Provide the [X, Y] coordinate of the cell's center where the given text is located.  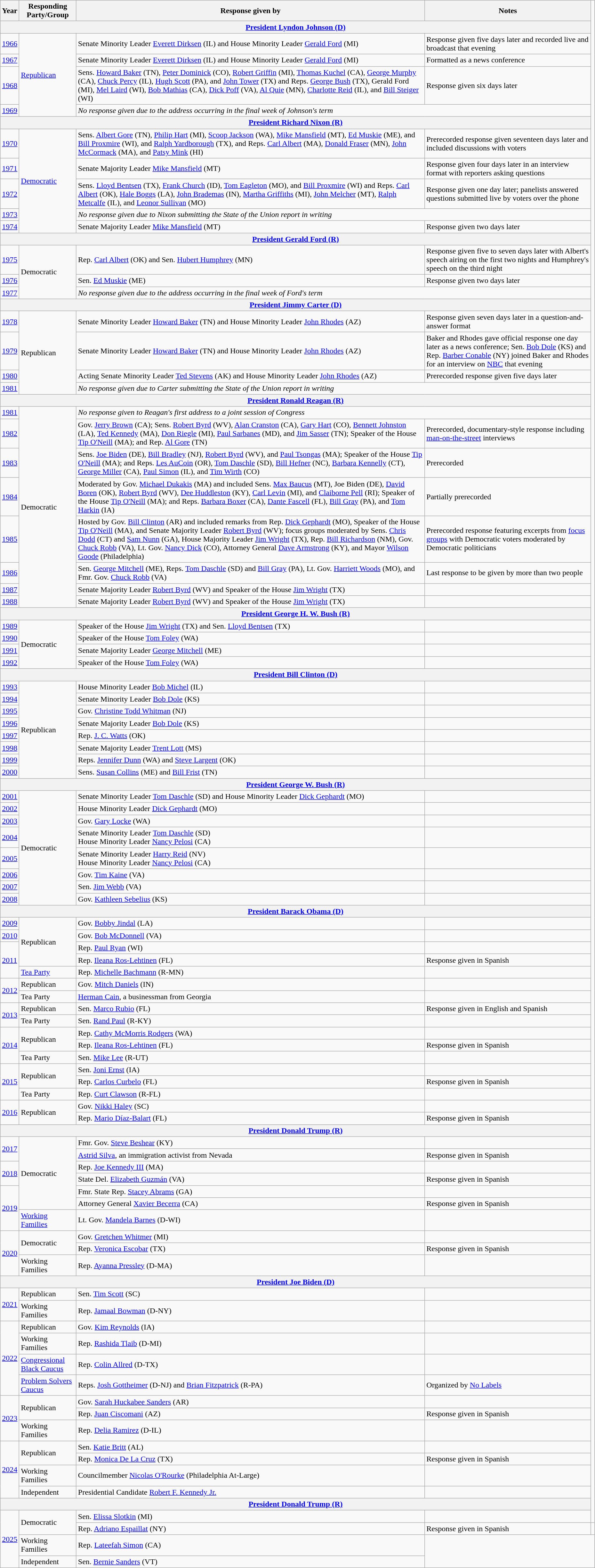
Rep. Rashida Tlaib (D-MI) [250, 1344]
Rep. Paul Ryan (WI) [250, 948]
Sen. Katie Britt (AL) [250, 1447]
Problem Solvers Caucus [48, 1385]
1990 [10, 638]
2021 [10, 1305]
Senate Majority Leader George Mitchell (ME) [250, 650]
2017 [10, 1149]
Gov. Gretchen Whitmer (MI) [250, 1237]
2024 [10, 1470]
Acting Senate Minority Leader Ted Stevens (AK) and House Minority Leader John Rhodes (AZ) [250, 376]
President Bill Clinton (D) [296, 675]
2001 [10, 797]
Rep. Cathy McMorris Rodgers (WA) [250, 1033]
Sen. George Mitchell (ME), Reps. Tom Daschle (SD) and Bill Gray (PA), Lt. Gov. Harriett Woods (MO), and Fmr. Gov. Chuck Robb (VA) [250, 573]
Rep. Juan Ciscomani (AZ) [250, 1414]
1994 [10, 699]
Rep. Veronica Escobar (TX) [250, 1249]
Prerecorded [508, 463]
Rep. Carl Albert (OK) and Sen. Hubert Humphrey (MN) [250, 260]
Rep. Mario Díaz-Balart (FL) [250, 1118]
Prerecorded response given five days later [508, 376]
2022 [10, 1358]
Gov. Kathleen Sebelius (KS) [250, 899]
Rep. Ayanna Pressley (D-MA) [250, 1266]
President Lyndon Johnson (D) [296, 27]
2012 [10, 990]
Sen. Tim Scott (SC) [250, 1294]
Rep. Curt Clawson (R-FL) [250, 1094]
2007 [10, 887]
1978 [10, 321]
Organized by No Labels [508, 1385]
Senate Minority Leader Harry Reid (NV)House Minority Leader Nancy Pelosi (CA) [250, 858]
Gov. Bob McDonnell (VA) [250, 936]
Rep. Lateefah Simon (CA) [250, 1545]
Fmr. State Rep. Stacey Abrams (GA) [250, 1192]
Lt. Gov. Mandela Barnes (D-WI) [250, 1220]
2023 [10, 1418]
Gov. Nikki Haley (SC) [250, 1106]
Senate Majority Leader Trent Lott (MS) [250, 748]
Rep. Delia Ramirez (D-IL) [250, 1430]
1982 [10, 433]
2013 [10, 1015]
2018 [10, 1173]
Sen. Ed Muskie (ME) [250, 281]
2008 [10, 899]
Rep. Adriano Espaillat (NY) [250, 1529]
House Minority Leader Bob Michel (IL) [250, 687]
President Gerald Ford (R) [296, 239]
1971 [10, 168]
Sen. Joni Ernst (IA) [250, 1070]
Notes [508, 11]
2014 [10, 1045]
Partially prerecorded [508, 497]
Response given five to seven days later with Albert's speech airing on the first two nights and Humphrey's speech on the third night [508, 260]
Sen. Rand Paul (R-KY) [250, 1021]
1988 [10, 602]
Herman Cain, a businessman from Georgia [250, 996]
No response given due to Nixon submitting the State of the Union report in writing [334, 214]
Gov. Gary Locke (WA) [250, 821]
President George W. Bush (R) [296, 784]
Response given five days later and recorded live and broadcast that evening [508, 44]
1993 [10, 687]
1966 [10, 44]
House Minority Leader Dick Gephardt (MO) [250, 809]
Response given in English and Spanish [508, 1009]
2016 [10, 1112]
Presidential Candidate Robert F. Kennedy Jr. [250, 1492]
Reps. Josh Gottheimer (D-NJ) and Brian Fitzpatrick (R-PA) [250, 1385]
1996 [10, 723]
Last response to be given by more than two people [508, 573]
Rep. Jamaal Bowman (D-NY) [250, 1310]
Response given six days later [508, 85]
No response given to Reagan's first address to a joint session of Congress [334, 413]
2020 [10, 1253]
Gov. Mitch Daniels (IN) [250, 984]
Senate Majority Leader Bob Dole (KS) [250, 723]
2015 [10, 1082]
Rep. Colin Allred (D-TX) [250, 1364]
Senate Minority Leader Bob Dole (KS) [250, 699]
1967 [10, 60]
No response given due to the address occurring in the final week of Ford's term [334, 293]
Gov. Christine Todd Whitman (NJ) [250, 711]
1983 [10, 463]
1974 [10, 227]
2005 [10, 858]
1991 [10, 650]
Sen. Elissa Slotkin (MI) [250, 1516]
Fmr. Gov. Steve Beshear (KY) [250, 1143]
1972 [10, 194]
1979 [10, 351]
1987 [10, 589]
1980 [10, 376]
1975 [10, 260]
Gov. Sarah Huckabee Sanders (AR) [250, 1402]
President Ronald Reagan (R) [296, 400]
1998 [10, 748]
Responding Party/Group [48, 11]
2004 [10, 837]
1997 [10, 736]
1977 [10, 293]
President Jimmy Carter (D) [296, 305]
1969 [10, 110]
Gov. Bobby Jindal (LA) [250, 923]
Response given by [250, 11]
2010 [10, 936]
1995 [10, 711]
President Joe Biden (D) [296, 1282]
Congressional Black Caucus [48, 1364]
1999 [10, 760]
2025 [10, 1539]
Gov. Tim Kaine (VA) [250, 875]
Year [10, 11]
1985 [10, 539]
2019 [10, 1208]
Prerecorded response featuring excerpts from focus groups with Democratic voters moderated by Democratic politicians [508, 539]
2009 [10, 923]
Rep. Michelle Bachmann (R-MN) [250, 972]
President Richard Nixon (R) [296, 123]
Rep. Carlos Curbelo (FL) [250, 1082]
Response given seven days later in a question-and-answer format [508, 321]
2002 [10, 809]
Response given one day later; panelists answered questions submitted live by voters over the phone [508, 194]
2011 [10, 960]
President Barack Obama (D) [296, 911]
Formatted as a news conference [508, 60]
No response given due to Carter submitting the State of the Union report in writing [334, 388]
1986 [10, 573]
Councilmember Nicolas O'Rourke (Philadelphia At-Large) [250, 1476]
Speaker of the House Jim Wright (TX) and Sen. Lloyd Bentsen (TX) [250, 626]
Sen. Jim Webb (VA) [250, 887]
Attorney General Xavier Becerra (CA) [250, 1204]
Rep. J. C. Watts (OK) [250, 736]
Reps. Jennifer Dunn (WA) and Steve Largent (OK) [250, 760]
President George H. W. Bush (R) [296, 614]
2006 [10, 875]
Sen. Mike Lee (R-UT) [250, 1057]
1970 [10, 143]
Astrid Silva, an immigration activist from Nevada [250, 1155]
Prerecorded response given seventeen days later and included discussions with voters [508, 143]
Response given four days later in an interview format with reporters asking questions [508, 168]
Rep. Monica De La Cruz (TX) [250, 1459]
1992 [10, 663]
Prerecorded, documentary-style response including man-on-the-street interviews [508, 433]
Sen. Bernie Sanders (VT) [250, 1562]
Rep. Joe Kennedy III (MA) [250, 1167]
Sens. Susan Collins (ME) and Bill Frist (TN) [250, 772]
1976 [10, 281]
1984 [10, 497]
1989 [10, 626]
2003 [10, 821]
Gov. Kim Reynolds (IA) [250, 1327]
Sen. Marco Rubio (FL) [250, 1009]
1973 [10, 214]
State Del. Elizabeth Guzmán (VA) [250, 1179]
2000 [10, 772]
Senate Minority Leader Tom Daschle (SD)House Minority Leader Nancy Pelosi (CA) [250, 837]
No response given due to the address occurring in the final week of Johnson's term [334, 110]
1968 [10, 85]
Senate Minority Leader Tom Daschle (SD) and House Minority Leader Dick Gephardt (MO) [250, 797]
